Search for the cell housing the specified text and yield its [X, Y] center coordinate. 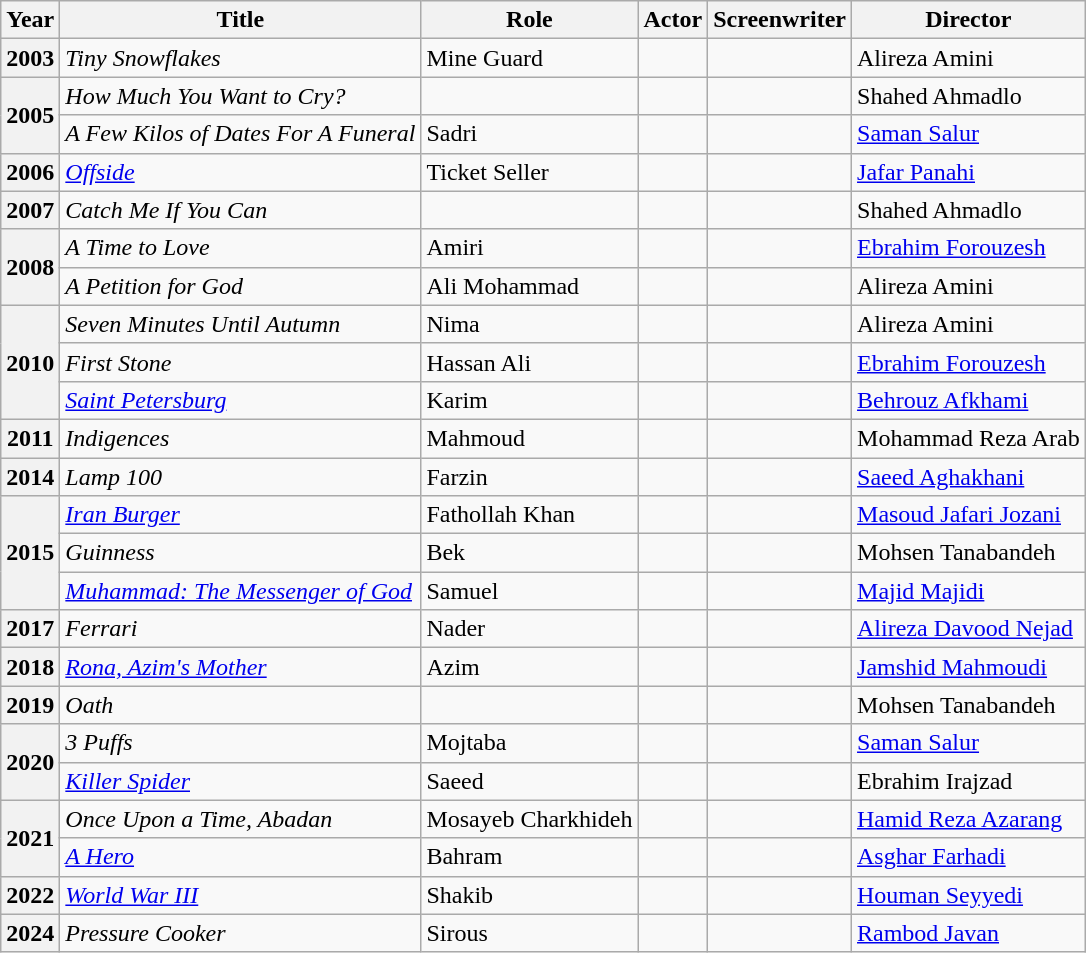
2008 [30, 267]
Mosayeb Charkhideh [530, 819]
2019 [30, 705]
Samuel [530, 591]
Tiny Snowflakes [240, 58]
Fathollah Khan [530, 515]
Muhammad: The Messenger of God [240, 591]
A Time to Love [240, 248]
Title [240, 20]
Ebrahim Irajzad [969, 781]
Ali Mohammad [530, 286]
Amiri [530, 248]
2006 [30, 172]
Shakib [530, 895]
Jafar Panahi [969, 172]
Jamshid Mahmoudi [969, 667]
Indigences [240, 438]
Azim [530, 667]
Hassan Ali [530, 362]
Screenwriter [780, 20]
2010 [30, 362]
Mine Guard [530, 58]
Director [969, 20]
Alireza Davood Nejad [969, 629]
Year [30, 20]
Mohammad Reza Arab [969, 438]
A Petition for God [240, 286]
2014 [30, 477]
Majid Majidi [969, 591]
Offside [240, 172]
Farzin [530, 477]
2005 [30, 115]
Asghar Farhadi [969, 857]
First Stone [240, 362]
Bahram [530, 857]
2022 [30, 895]
Iran Burger [240, 515]
A Hero [240, 857]
Behrouz Afkhami [969, 400]
Mahmoud [530, 438]
Sirous [530, 933]
2021 [30, 838]
World War III [240, 895]
2018 [30, 667]
2024 [30, 933]
Karim [530, 400]
Lamp 100 [240, 477]
2011 [30, 438]
2007 [30, 210]
Once Upon a Time, Abadan [240, 819]
Rambod Javan [969, 933]
Houman Seyyedi [969, 895]
3 Puffs [240, 743]
2015 [30, 553]
Seven Minutes Until Autumn [240, 324]
Saeed Aghakhani [969, 477]
Role [530, 20]
Nima [530, 324]
Ferrari [240, 629]
Saint Petersburg [240, 400]
2003 [30, 58]
2017 [30, 629]
Killer Spider [240, 781]
Masoud Jafari Jozani [969, 515]
Actor [673, 20]
Sadri [530, 134]
Ticket Seller [530, 172]
Guinness [240, 553]
Hamid Reza Azarang [969, 819]
Mojtaba [530, 743]
Pressure Cooker [240, 933]
Nader [530, 629]
Bek [530, 553]
Oath [240, 705]
How Much You Want to Cry? [240, 96]
Saeed [530, 781]
Rona, Azim's Mother [240, 667]
Catch Me If You Can [240, 210]
A Few Kilos of Dates For A Funeral [240, 134]
2020 [30, 762]
